Identify which cell holds the provided text, then report its (X, Y) central coordinate. 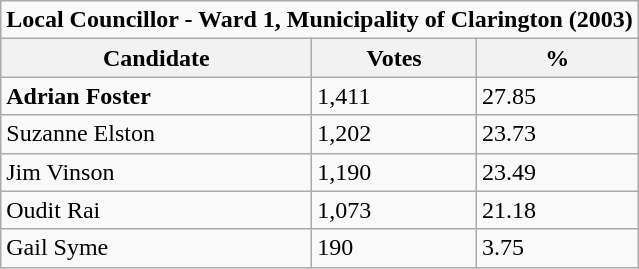
1,202 (394, 134)
1,073 (394, 210)
Candidate (156, 58)
27.85 (557, 96)
23.49 (557, 172)
190 (394, 248)
Votes (394, 58)
3.75 (557, 248)
1,411 (394, 96)
23.73 (557, 134)
21.18 (557, 210)
Jim Vinson (156, 172)
Local Councillor - Ward 1, Municipality of Clarington (2003) (320, 20)
Adrian Foster (156, 96)
1,190 (394, 172)
% (557, 58)
Gail Syme (156, 248)
Oudit Rai (156, 210)
Suzanne Elston (156, 134)
